Detect which cell encompasses the target text, then output its [X, Y] center coordinate. 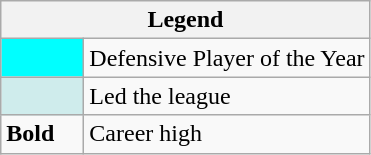
Career high [227, 134]
Legend [186, 20]
Bold [42, 134]
Defensive Player of the Year [227, 58]
Led the league [227, 96]
